Identify which cell holds the provided text, then report its (X, Y) central coordinate. 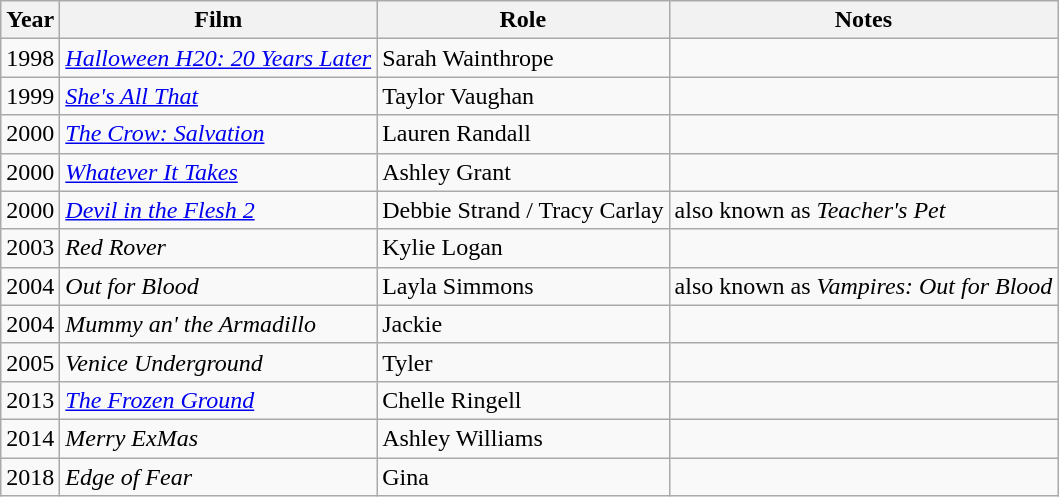
2018 (30, 477)
Year (30, 20)
Merry ExMas (218, 438)
Role (523, 20)
2014 (30, 438)
1998 (30, 58)
1999 (30, 96)
Debbie Strand / Tracy Carlay (523, 210)
Layla Simmons (523, 286)
Devil in the Flesh 2 (218, 210)
Notes (864, 20)
2003 (30, 248)
Sarah Wainthrope (523, 58)
The Crow: Salvation (218, 134)
also known as Vampires: Out for Blood (864, 286)
Taylor Vaughan (523, 96)
Chelle Ringell (523, 400)
The Frozen Ground (218, 400)
Kylie Logan (523, 248)
Edge of Fear (218, 477)
Whatever It Takes (218, 172)
Mummy an' the Armadillo (218, 324)
2013 (30, 400)
Gina (523, 477)
Ashley Grant (523, 172)
Halloween H20: 20 Years Later (218, 58)
Jackie (523, 324)
Tyler (523, 362)
Venice Underground (218, 362)
2005 (30, 362)
Ashley Williams (523, 438)
Out for Blood (218, 286)
She's All That (218, 96)
Red Rover (218, 248)
Lauren Randall (523, 134)
also known as Teacher's Pet (864, 210)
Film (218, 20)
